Provide the [X, Y] coordinate of the cell's center where the given text is located.  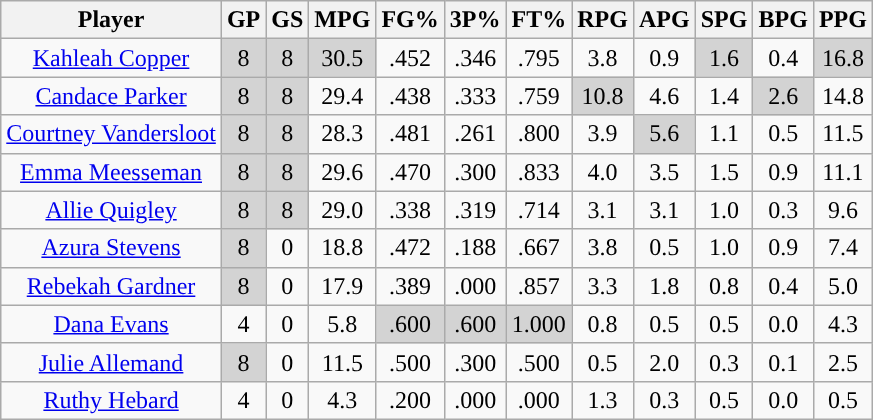
2.5 [842, 362]
18.8 [342, 248]
MPG [342, 20]
.389 [410, 286]
7.4 [842, 248]
.452 [410, 58]
4.0 [603, 172]
1.3 [603, 400]
Julie Allemand [112, 362]
RPG [603, 20]
GS [288, 20]
.714 [539, 210]
Courtney Vandersloot [112, 134]
.800 [539, 134]
.261 [475, 134]
.667 [539, 248]
.833 [539, 172]
10.8 [603, 96]
3.9 [603, 134]
.759 [539, 96]
28.3 [342, 134]
GP [243, 20]
3.3 [603, 286]
.470 [410, 172]
Rebekah Gardner [112, 286]
.200 [410, 400]
PPG [842, 20]
FT% [539, 20]
1.8 [664, 286]
APG [664, 20]
.481 [410, 134]
.857 [539, 286]
1.000 [539, 324]
5.6 [664, 134]
2.0 [664, 362]
29.4 [342, 96]
29.0 [342, 210]
.438 [410, 96]
Ruthy Hebard [112, 400]
SPG [724, 20]
Kahleah Copper [112, 58]
3P% [475, 20]
.338 [410, 210]
BPG [783, 20]
.319 [475, 210]
FG% [410, 20]
3.5 [664, 172]
16.8 [842, 58]
9.6 [842, 210]
1.5 [724, 172]
.346 [475, 58]
Allie Quigley [112, 210]
17.9 [342, 286]
1.6 [724, 58]
0.1 [783, 362]
5.0 [842, 286]
1.4 [724, 96]
.188 [475, 248]
Emma Meesseman [112, 172]
11.1 [842, 172]
29.6 [342, 172]
4.6 [664, 96]
1.1 [724, 134]
2.6 [783, 96]
.333 [475, 96]
14.8 [842, 96]
.472 [410, 248]
Azura Stevens [112, 248]
Candace Parker [112, 96]
30.5 [342, 58]
Player [112, 20]
Dana Evans [112, 324]
5.8 [342, 324]
.795 [539, 58]
